Return the (x, y) coordinate for the center point of the cell that contains the specified text.  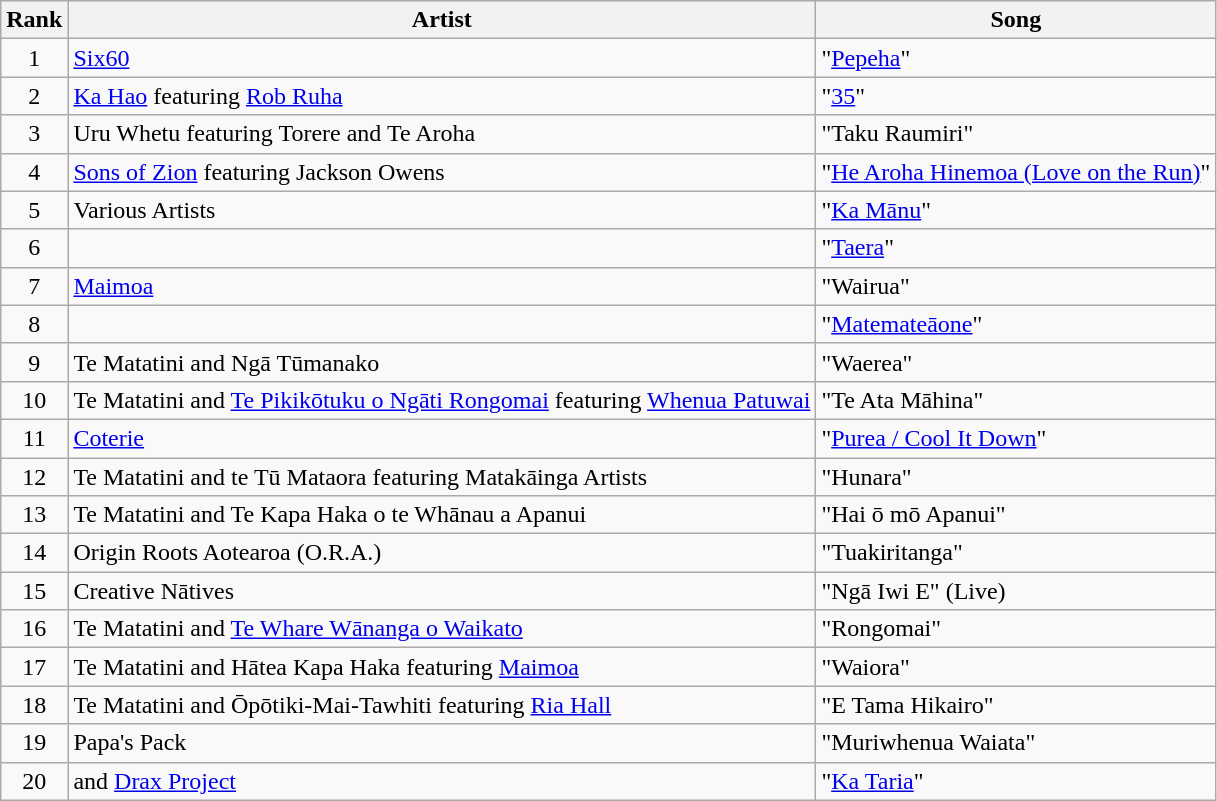
"Matemateāone" (1016, 324)
4 (34, 172)
Song (1016, 20)
"Ka Taria" (1016, 781)
Papa's Pack (442, 743)
13 (34, 515)
Te Matatini and Te Whare Wānanga o Waikato (442, 629)
"Hunara" (1016, 477)
"Rongomai" (1016, 629)
8 (34, 324)
"Waiora" (1016, 667)
Rank (34, 20)
Te Matatini and Hātea Kapa Haka featuring Maimoa (442, 667)
"E Tama Hikairo" (1016, 705)
6 (34, 248)
Six60 (442, 58)
"Te Ata Māhina" (1016, 400)
"Muriwhenua Waiata" (1016, 743)
Te Matatini and Ōpōtiki-Mai-Tawhiti featuring Ria Hall (442, 705)
"Taera" (1016, 248)
"Wairua" (1016, 286)
1 (34, 58)
"Purea / Cool It Down" (1016, 438)
10 (34, 400)
12 (34, 477)
Creative Nātives (442, 591)
Sons of Zion featuring Jackson Owens (442, 172)
"Hai ō mō Apanui" (1016, 515)
Uru Whetu featuring Torere and Te Aroha (442, 134)
3 (34, 134)
16 (34, 629)
"Ka Mānu" (1016, 210)
2 (34, 96)
17 (34, 667)
Artist (442, 20)
Origin Roots Aotearoa (O.R.A.) (442, 553)
and Drax Project (442, 781)
"Tuakiritanga" (1016, 553)
15 (34, 591)
Ka Hao featuring Rob Ruha (442, 96)
Te Matatini and Te Pikikōtuku o Ngāti Rongomai featuring Whenua Patuwai (442, 400)
"Ngā Iwi E" (Live) (1016, 591)
"Waerea" (1016, 362)
Maimoa (442, 286)
Coterie (442, 438)
Te Matatini and Te Kapa Haka o te Whānau a Apanui (442, 515)
19 (34, 743)
5 (34, 210)
9 (34, 362)
14 (34, 553)
"Taku Raumiri" (1016, 134)
Te Matatini and te Tū Mataora featuring Matakāinga Artists (442, 477)
"35" (1016, 96)
Te Matatini and Ngā Tūmanako (442, 362)
"Pepeha" (1016, 58)
"He Aroha Hinemoa (Love on the Run)" (1016, 172)
7 (34, 286)
20 (34, 781)
18 (34, 705)
11 (34, 438)
Various Artists (442, 210)
